Identify which cell holds the provided text, then report its (x, y) central coordinate. 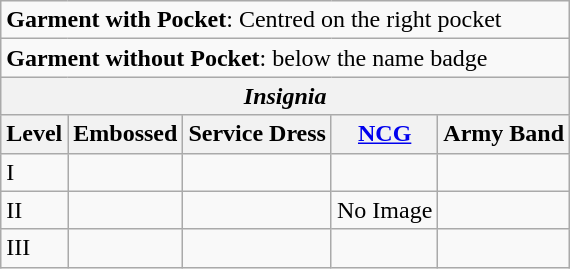
Embossed (126, 134)
Level (34, 134)
III (34, 248)
Garment without Pocket: below the name badge (286, 58)
Army Band (504, 134)
Service Dress (258, 134)
NCG (384, 134)
II (34, 210)
Garment with Pocket: Centred on the right pocket (286, 20)
Insignia (286, 96)
No Image (384, 210)
I (34, 172)
